Identify which cell holds the provided text, then report its [X, Y] central coordinate. 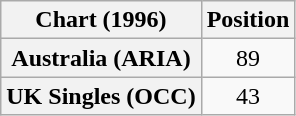
43 [248, 96]
UK Singles (OCC) [101, 96]
Australia (ARIA) [101, 58]
Position [248, 20]
89 [248, 58]
Chart (1996) [101, 20]
